Return the (X, Y) coordinate for the center point of the cell that contains the specified text.  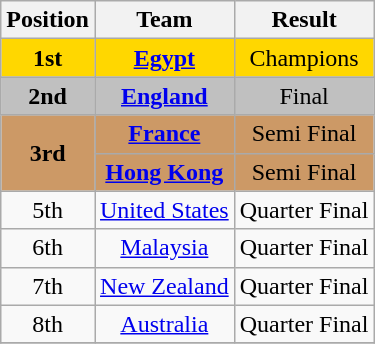
2nd (48, 96)
3rd (48, 153)
7th (48, 286)
Team (164, 20)
Malaysia (164, 248)
Champions (304, 58)
6th (48, 248)
Final (304, 96)
5th (48, 210)
United States (164, 210)
Australia (164, 324)
8th (48, 324)
1st (48, 58)
Result (304, 20)
Position (48, 20)
France (164, 134)
England (164, 96)
Hong Kong (164, 172)
New Zealand (164, 286)
Egypt (164, 58)
